Return (x, y) of the center of cell containing provided text 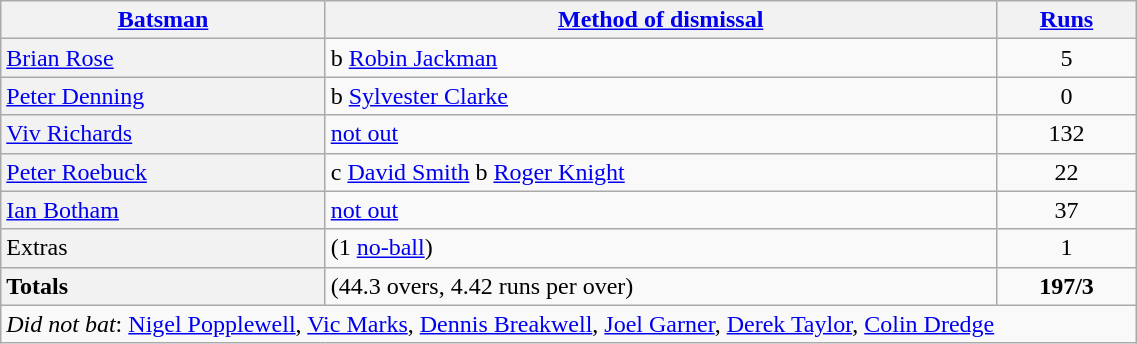
5 (1066, 58)
Peter Denning (163, 96)
Brian Rose (163, 58)
37 (1066, 210)
Extras (163, 248)
Method of dismissal (660, 20)
b Sylvester Clarke (660, 96)
Runs (1066, 20)
Did not bat: Nigel Popplewell, Vic Marks, Dennis Breakwell, Joel Garner, Derek Taylor, Colin Dredge (569, 324)
0 (1066, 96)
Totals (163, 286)
(1 no-ball) (660, 248)
Batsman (163, 20)
1 (1066, 248)
132 (1066, 134)
Ian Botham (163, 210)
c David Smith b Roger Knight (660, 172)
197/3 (1066, 286)
Peter Roebuck (163, 172)
(44.3 overs, 4.42 runs per over) (660, 286)
22 (1066, 172)
b Robin Jackman (660, 58)
Viv Richards (163, 134)
